Return the [x, y] coordinate for the center point of the cell that contains the specified text.  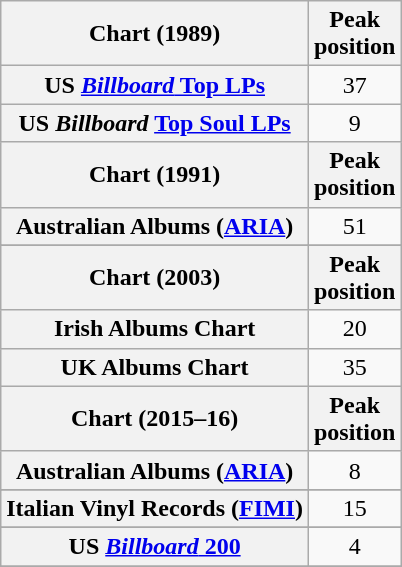
Chart (2003) [155, 278]
15 [354, 508]
4 [354, 546]
35 [354, 367]
37 [354, 85]
US Billboard 200 [155, 546]
9 [354, 123]
Chart (1991) [155, 174]
UK Albums Chart [155, 367]
US Billboard Top LPs [155, 85]
51 [354, 226]
Italian Vinyl Records (FIMI) [155, 508]
Irish Albums Chart [155, 329]
20 [354, 329]
Chart (2015–16) [155, 418]
8 [354, 470]
US Billboard Top Soul LPs [155, 123]
Chart (1989) [155, 34]
